For the text-containing cell, return its midpoint in (X, Y) coordinate format. 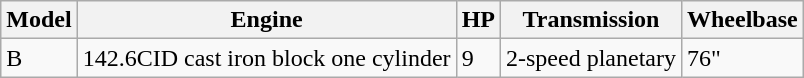
Transmission (592, 20)
9 (478, 58)
HP (478, 20)
Wheelbase (742, 20)
2-speed planetary (592, 58)
B (39, 58)
Model (39, 20)
Engine (266, 20)
76" (742, 58)
142.6CID cast iron block one cylinder (266, 58)
